Extract the (X, Y) coordinate from the center of the cell holding the provided text.  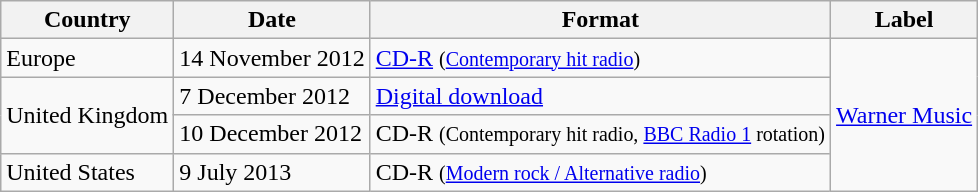
Country (88, 20)
Date (272, 20)
Digital download (600, 96)
CD-R (Modern rock / Alternative radio) (600, 172)
7 December 2012 (272, 96)
United States (88, 172)
Europe (88, 58)
14 November 2012 (272, 58)
9 July 2013 (272, 172)
Warner Music (904, 115)
CD-R (Contemporary hit radio, BBC Radio 1 rotation) (600, 134)
Label (904, 20)
10 December 2012 (272, 134)
United Kingdom (88, 115)
CD-R (Contemporary hit radio) (600, 58)
Format (600, 20)
